Capture the cell that displays the provided text and extract its [X, Y] central coordinate. 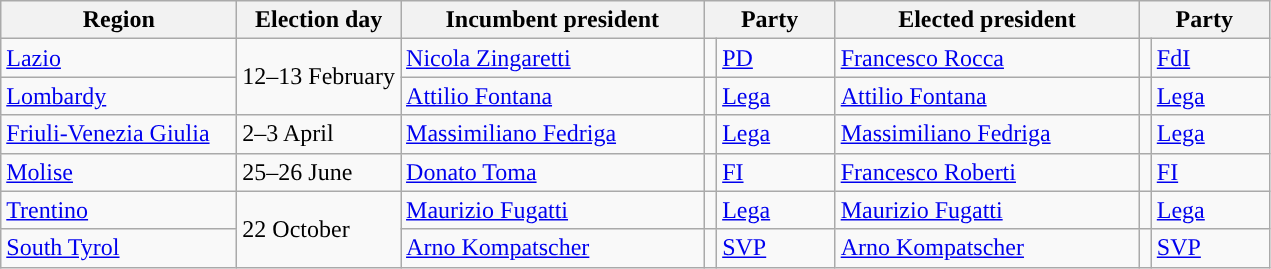
22 October [319, 229]
12–13 February [319, 77]
Trentino [119, 210]
Region [119, 20]
Friuli-Venezia Giulia [119, 134]
Incumbent president [553, 20]
Molise [119, 172]
Lazio [119, 58]
South Tyrol [119, 248]
Francesco Roberti [987, 172]
Donato Toma [553, 172]
PD [776, 58]
Francesco Rocca [987, 58]
25–26 June [319, 172]
Elected president [987, 20]
Nicola Zingaretti [553, 58]
Election day [319, 20]
2–3 April [319, 134]
Lombardy [119, 96]
FdI [1210, 58]
